Locate the cell with the specified text and output its [X, Y] center coordinate. 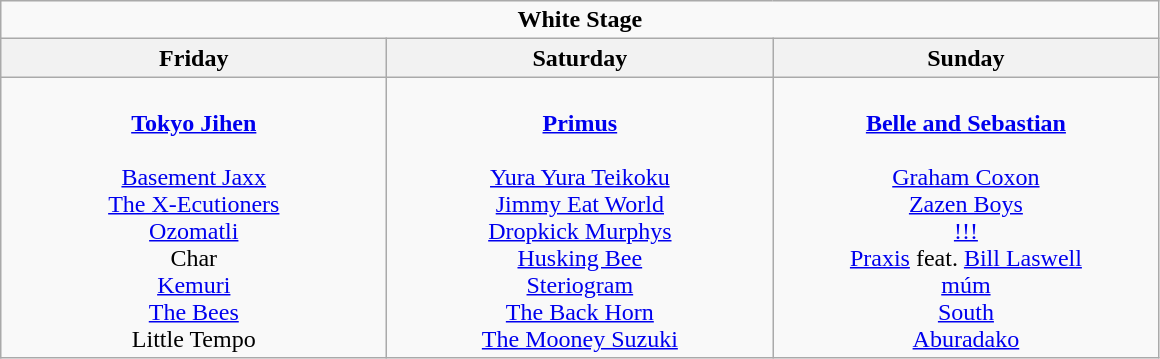
Saturday [580, 58]
White Stage [580, 20]
Tokyo Jihen Basement Jaxx The X-Ecutioners Ozomatli Char Kemuri The Bees Little Tempo [194, 218]
Belle and Sebastian Graham Coxon Zazen Boys !!! Praxis feat. Bill Laswell múm South Aburadako [966, 218]
Sunday [966, 58]
Friday [194, 58]
Primus Yura Yura Teikoku Jimmy Eat World Dropkick Murphys Husking Bee Steriogram The Back Horn The Mooney Suzuki [580, 218]
